Extract the (x, y) coordinate from the center of the cell holding the provided text.  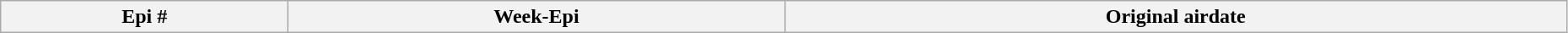
Week-Epi (536, 17)
Epi # (145, 17)
Original airdate (1176, 17)
